Determine the (x, y) coordinate at the center of the cell enclosing the given text.  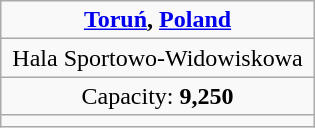
Hala Sportowo-Widowiskowa (158, 58)
Capacity: 9,250 (158, 96)
Toruń, Poland (158, 20)
